Determine the [x, y] coordinate at the center of the cell enclosing the given text.  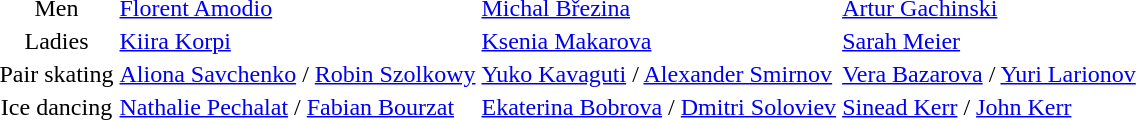
Aliona Savchenko / Robin Szolkowy [298, 74]
Ksenia Makarova [659, 41]
Yuko Kavaguti / Alexander Smirnov [659, 74]
Kiira Korpi [298, 41]
